Pinpoint the cell where the given text exists, returning its [x, y] midpoint coordinate. 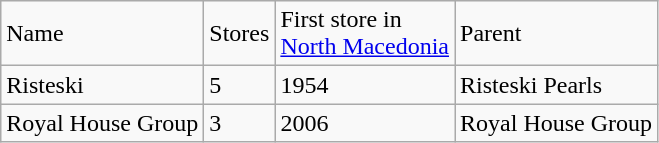
2006 [365, 123]
5 [240, 85]
Parent [556, 34]
1954 [365, 85]
Name [102, 34]
3 [240, 123]
Stores [240, 34]
Risteski Pearls [556, 85]
Risteski [102, 85]
First store inNorth Macedonia [365, 34]
